Scan for the cell matching the given text and deliver its (X, Y) coordinate at center. 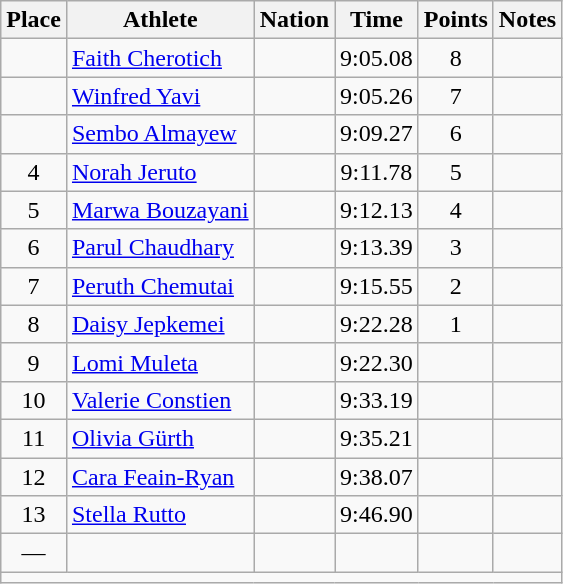
9:33.19 (377, 400)
9:13.39 (377, 248)
Daisy Jepkemei (160, 324)
9 (34, 362)
Norah Jeruto (160, 172)
Olivia Gürth (160, 438)
9:35.21 (377, 438)
11 (34, 438)
Time (377, 20)
Peruth Chemutai (160, 286)
9:15.55 (377, 286)
Place (34, 20)
9:22.28 (377, 324)
Points (456, 20)
12 (34, 477)
Valerie Constien (160, 400)
10 (34, 400)
— (34, 553)
9:12.13 (377, 210)
9:38.07 (377, 477)
Winfred Yavi (160, 96)
2 (456, 286)
Notes (527, 20)
Sembo Almayew (160, 134)
Nation (294, 20)
9:05.26 (377, 96)
1 (456, 324)
9:05.08 (377, 58)
9:46.90 (377, 515)
9:11.78 (377, 172)
Athlete (160, 20)
13 (34, 515)
Lomi Muleta (160, 362)
9:22.30 (377, 362)
Cara Feain-Ryan (160, 477)
9:09.27 (377, 134)
Parul Chaudhary (160, 248)
Stella Rutto (160, 515)
Marwa Bouzayani (160, 210)
Faith Cherotich (160, 58)
3 (456, 248)
